Extract the [x, y] coordinate from the center of the cell holding the provided text.  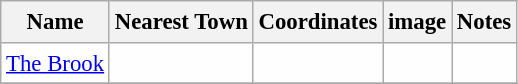
image [418, 22]
Name [56, 22]
Coordinates [318, 22]
Nearest Town [181, 22]
The Brook [56, 62]
Notes [484, 22]
